Provide the (x, y) coordinate of the cell's center where the given text is located.  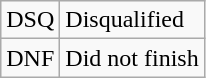
DNF (30, 58)
Did not finish (132, 58)
Disqualified (132, 20)
DSQ (30, 20)
